Return the (x, y) coordinate for the center point of the cell that contains the specified text.  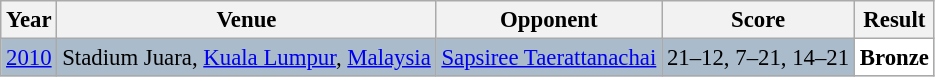
Sapsiree Taerattanachai (549, 58)
Opponent (549, 20)
Score (758, 20)
21–12, 7–21, 14–21 (758, 58)
Bronze (894, 58)
Venue (246, 20)
Result (894, 20)
Stadium Juara, Kuala Lumpur, Malaysia (246, 58)
2010 (29, 58)
Year (29, 20)
